Search for the cell housing the specified text and yield its (x, y) center coordinate. 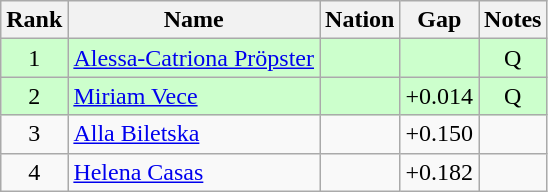
+0.014 (440, 96)
2 (34, 96)
Name (194, 20)
Notes (513, 20)
4 (34, 172)
Helena Casas (194, 172)
Alla Biletska (194, 134)
Gap (440, 20)
Rank (34, 20)
Alessa-Catriona Pröpster (194, 58)
Nation (360, 20)
+0.150 (440, 134)
1 (34, 58)
+0.182 (440, 172)
Miriam Vece (194, 96)
3 (34, 134)
